Return the [X, Y] coordinate for the center point of the cell that contains the specified text.  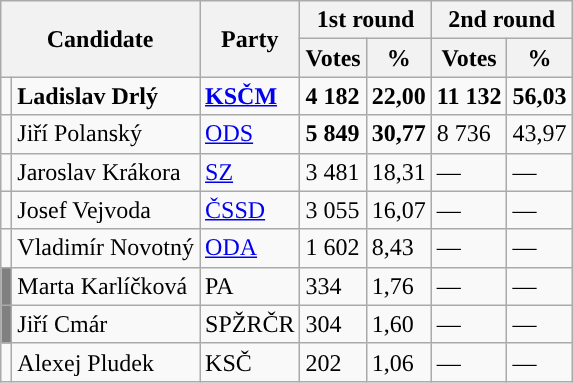
KSČ [250, 362]
334 [333, 286]
1st round [366, 20]
1,60 [398, 324]
8,43 [398, 248]
ODA [250, 248]
202 [333, 362]
22,00 [398, 96]
Josef Vejvoda [106, 210]
KSČM [250, 96]
Candidate [100, 39]
16,07 [398, 210]
2nd round [502, 20]
56,03 [540, 96]
18,31 [398, 172]
5 849 [333, 134]
1,76 [398, 286]
8 736 [469, 134]
3 481 [333, 172]
Marta Karlíčková [106, 286]
Vladimír Novotný [106, 248]
Jiří Polanský [106, 134]
SZ [250, 172]
Alexej Pludek [106, 362]
Jaroslav Krákora [106, 172]
43,97 [540, 134]
1,06 [398, 362]
304 [333, 324]
1 602 [333, 248]
4 182 [333, 96]
SPŽRČR [250, 324]
ČSSD [250, 210]
3 055 [333, 210]
30,77 [398, 134]
11 132 [469, 96]
Ladislav Drlý [106, 96]
Jiří Cmár [106, 324]
Party [250, 39]
ODS [250, 134]
PA [250, 286]
